Return (x, y) of the center of cell containing provided text 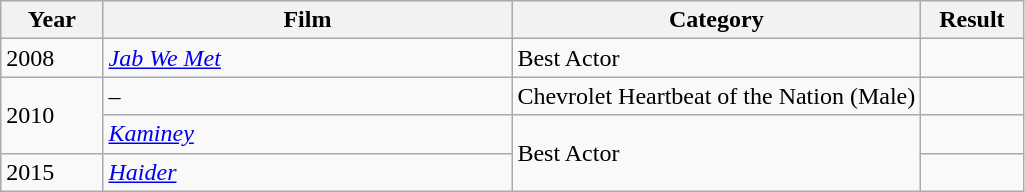
Haider (308, 172)
Year (52, 20)
Film (308, 20)
Jab We Met (308, 58)
2008 (52, 58)
Category (716, 20)
Chevrolet Heartbeat of the Nation (Male) (716, 96)
2010 (52, 115)
Kaminey (308, 134)
– (308, 96)
Result (972, 20)
2015 (52, 172)
